Provide the (X, Y) coordinate of the cell's center where the given text is located.  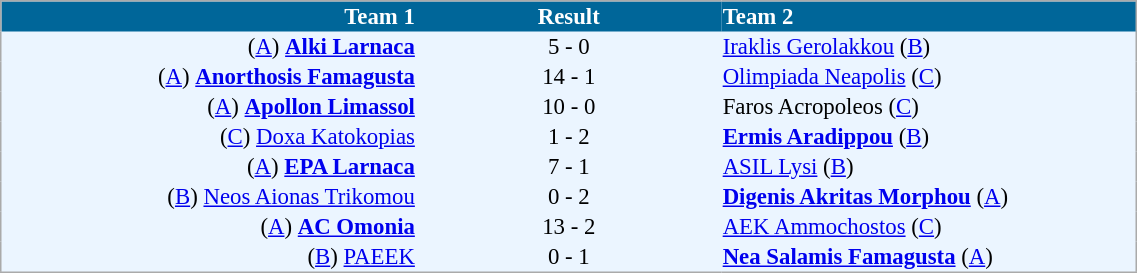
13 - 2 (568, 227)
Nea Salamis Famagusta (A) (929, 257)
(A) Alki Larnaca (209, 47)
Faros Acropoleos (C) (929, 107)
Digenis Akritas Morphou (A) (929, 197)
7 - 1 (568, 167)
Ermis Aradippou (B) (929, 137)
Result (568, 16)
(A) AC Omonia (209, 227)
Iraklis Gerolakkou (B) (929, 47)
Olimpiada Neapolis (C) (929, 77)
Team 1 (209, 16)
10 - 0 (568, 107)
(A) Anorthosis Famagusta (209, 77)
ASIL Lysi (B) (929, 167)
(A) Apollon Limassol (209, 107)
Team 2 (929, 16)
(A) EPA Larnaca (209, 167)
0 - 2 (568, 197)
(C) Doxa Katokopias (209, 137)
(B) PAEEK (209, 257)
AEK Ammochostos (C) (929, 227)
1 - 2 (568, 137)
5 - 0 (568, 47)
(B) Neos Aionas Trikomou (209, 197)
0 - 1 (568, 257)
14 - 1 (568, 77)
